Provide the [x, y] coordinate of the cell's center where the given text is located.  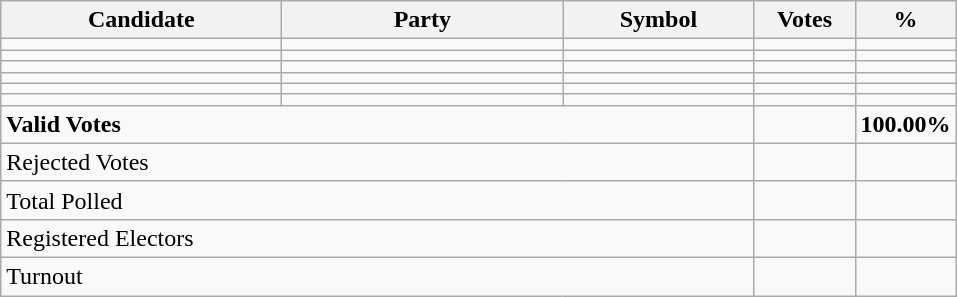
Candidate [142, 20]
Registered Electors [378, 238]
Total Polled [378, 200]
Turnout [378, 276]
100.00% [906, 124]
% [906, 20]
Party [422, 20]
Rejected Votes [378, 162]
Votes [804, 20]
Symbol [658, 20]
Valid Votes [378, 124]
